From the cell containing the given text, extract its center point as (x, y) coordinate. 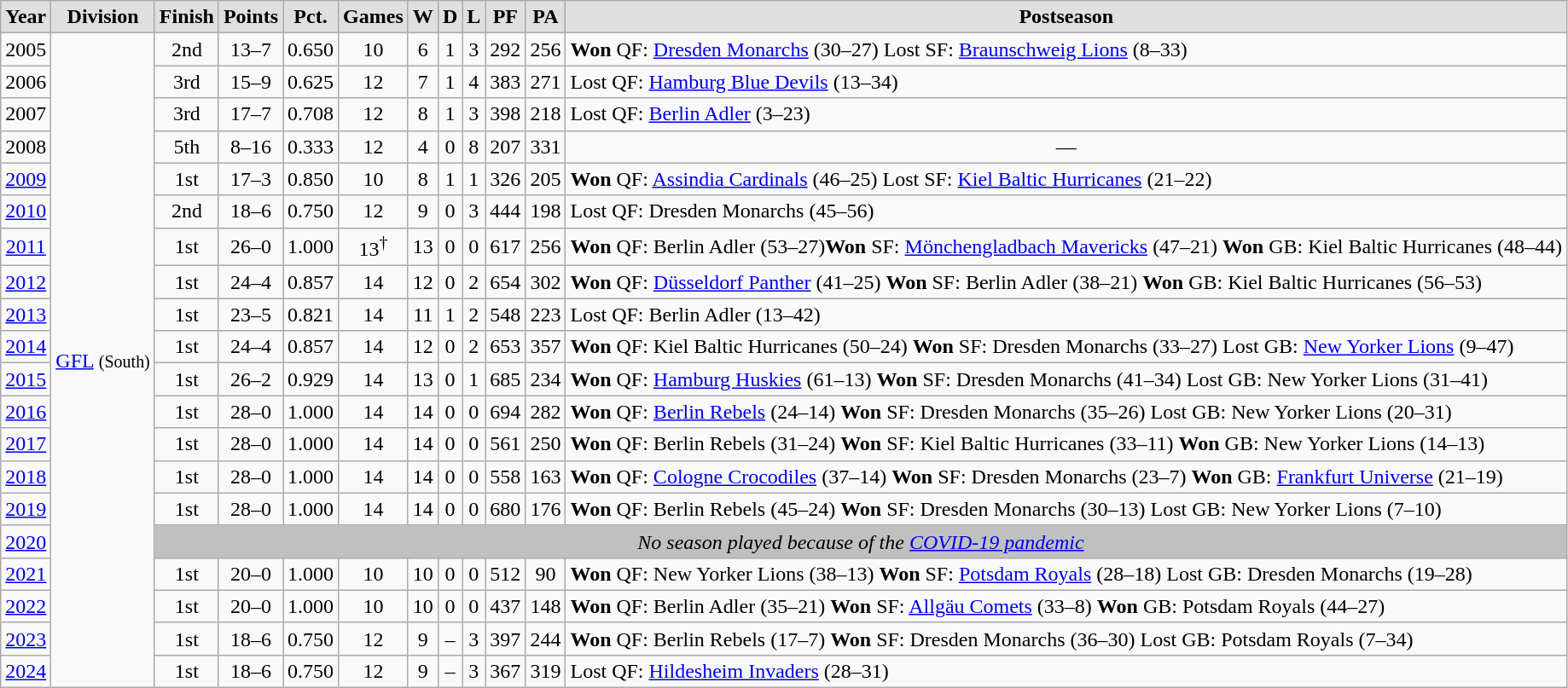
No season played because of the COVID-19 pandemic (860, 541)
Finish (186, 17)
Won QF: Berlin Rebels (17–7) Won SF: Dresden Monarchs (36–30) Lost GB: Potsdam Royals (7–34) (1066, 639)
367 (505, 671)
0.650 (311, 49)
282 (546, 412)
694 (505, 412)
Postseason (1066, 17)
26–2 (251, 379)
2010 (26, 211)
0.821 (311, 315)
397 (505, 639)
685 (505, 379)
17–7 (251, 114)
13† (374, 247)
0.625 (311, 82)
512 (505, 574)
Division (103, 17)
357 (546, 347)
0.850 (311, 179)
Won QF: Berlin Adler (35–21) Won SF: Allgäu Comets (33–8) Won GB: Potsdam Royals (44–27) (1066, 606)
90 (546, 574)
2011 (26, 247)
7 (423, 82)
26–0 (251, 247)
11 (423, 315)
L (474, 17)
326 (505, 179)
244 (546, 639)
2022 (26, 606)
271 (546, 82)
8–16 (251, 147)
2017 (26, 444)
558 (505, 477)
GFL (South) (103, 361)
2016 (26, 412)
2005 (26, 49)
2021 (26, 574)
398 (505, 114)
Year (26, 17)
198 (546, 211)
13–7 (251, 49)
17–3 (251, 179)
5th (186, 147)
Won QF: New Yorker Lions (38–13) Won SF: Potsdam Royals (28–18) Lost GB: Dresden Monarchs (19–28) (1066, 574)
Points (251, 17)
Lost QF: Hamburg Blue Devils (13–34) (1066, 82)
Lost QF: Berlin Adler (3–23) (1066, 114)
0.333 (311, 147)
Won QF: Berlin Rebels (31–24) Won SF: Kiel Baltic Hurricanes (33–11) Won GB: New Yorker Lions (14–13) (1066, 444)
207 (505, 147)
2014 (26, 347)
Won QF: Berlin Adler (53–27)Won SF: Mönchengladbach Mavericks (47–21) Won GB: Kiel Baltic Hurricanes (48–44) (1066, 247)
2018 (26, 477)
0.708 (311, 114)
Won QF: Berlin Rebels (24–14) Won SF: Dresden Monarchs (35–26) Lost GB: New Yorker Lions (20–31) (1066, 412)
163 (546, 477)
Won QF: Berlin Rebels (45–24) Won SF: Dresden Monarchs (30–13) Lost GB: New Yorker Lions (7–10) (1066, 509)
218 (546, 114)
148 (546, 606)
561 (505, 444)
Pct. (311, 17)
Lost QF: Hildesheim Invaders (28–31) (1066, 671)
250 (546, 444)
2006 (26, 82)
176 (546, 509)
205 (546, 179)
2023 (26, 639)
2013 (26, 315)
2012 (26, 282)
23–5 (251, 315)
W (423, 17)
2019 (26, 509)
Won QF: Kiel Baltic Hurricanes (50–24) Won SF: Dresden Monarchs (33–27) Lost GB: New Yorker Lions (9–47) (1066, 347)
Won QF: Cologne Crocodiles (37–14) Won SF: Dresden Monarchs (23–7) Won GB: Frankfurt Universe (21–19) (1066, 477)
444 (505, 211)
2024 (26, 671)
Won QF: Dresden Monarchs (30–27) Lost SF: Braunschweig Lions (8–33) (1066, 49)
302 (546, 282)
Games (374, 17)
Lost QF: Dresden Monarchs (45–56) (1066, 211)
331 (546, 147)
2007 (26, 114)
654 (505, 282)
0.929 (311, 379)
617 (505, 247)
2020 (26, 541)
437 (505, 606)
680 (505, 509)
15–9 (251, 82)
2015 (26, 379)
2009 (26, 179)
6 (423, 49)
292 (505, 49)
319 (546, 671)
Lost QF: Berlin Adler (13–42) (1066, 315)
2008 (26, 147)
223 (546, 315)
548 (505, 315)
— (1066, 147)
Won QF: Assindia Cardinals (46–25) Lost SF: Kiel Baltic Hurricanes (21–22) (1066, 179)
PA (546, 17)
Won QF: Hamburg Huskies (61–13) Won SF: Dresden Monarchs (41–34) Lost GB: New Yorker Lions (31–41) (1066, 379)
D (450, 17)
Won QF: Düsseldorf Panther (41–25) Won SF: Berlin Adler (38–21) Won GB: Kiel Baltic Hurricanes (56–53) (1066, 282)
PF (505, 17)
653 (505, 347)
383 (505, 82)
234 (546, 379)
